From the cell containing the given text, extract its center point as (x, y) coordinate. 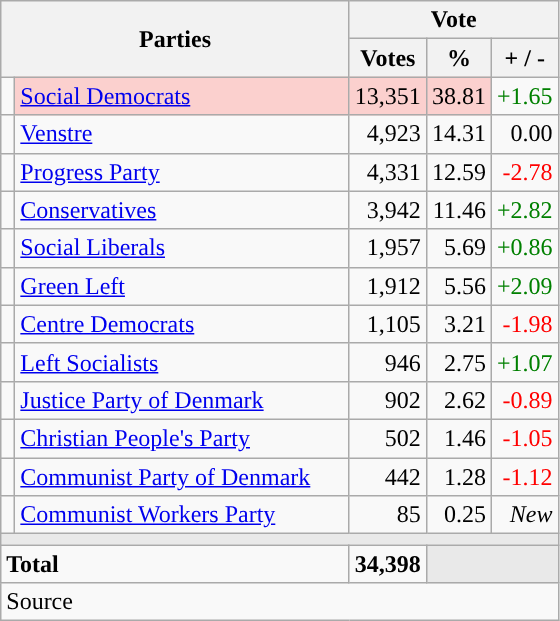
Source (280, 602)
3.21 (458, 324)
-2.78 (524, 172)
Vote (454, 20)
Green Left (182, 286)
-1.05 (524, 438)
+ / - (524, 58)
2.62 (458, 400)
5.69 (458, 248)
946 (388, 362)
4,923 (388, 134)
11.46 (458, 210)
-0.89 (524, 400)
0.00 (524, 134)
Total (176, 564)
902 (388, 400)
0.25 (458, 515)
+2.09 (524, 286)
Christian People's Party (182, 438)
442 (388, 477)
+2.82 (524, 210)
1.46 (458, 438)
4,331 (388, 172)
Social Liberals (182, 248)
1,912 (388, 286)
+1.07 (524, 362)
38.81 (458, 96)
-1.98 (524, 324)
Parties (176, 39)
502 (388, 438)
Social Democrats (182, 96)
Progress Party (182, 172)
Communist Workers Party (182, 515)
New (524, 515)
13,351 (388, 96)
Centre Democrats (182, 324)
12.59 (458, 172)
Conservatives (182, 210)
-1.12 (524, 477)
+1.65 (524, 96)
+0.86 (524, 248)
Communist Party of Denmark (182, 477)
1,105 (388, 324)
5.56 (458, 286)
2.75 (458, 362)
Venstre (182, 134)
1,957 (388, 248)
34,398 (388, 564)
14.31 (458, 134)
Justice Party of Denmark (182, 400)
Left Socialists (182, 362)
1.28 (458, 477)
85 (388, 515)
Votes (388, 58)
3,942 (388, 210)
% (458, 58)
